Return the (X, Y) coordinate for the center point of the cell that contains the specified text.  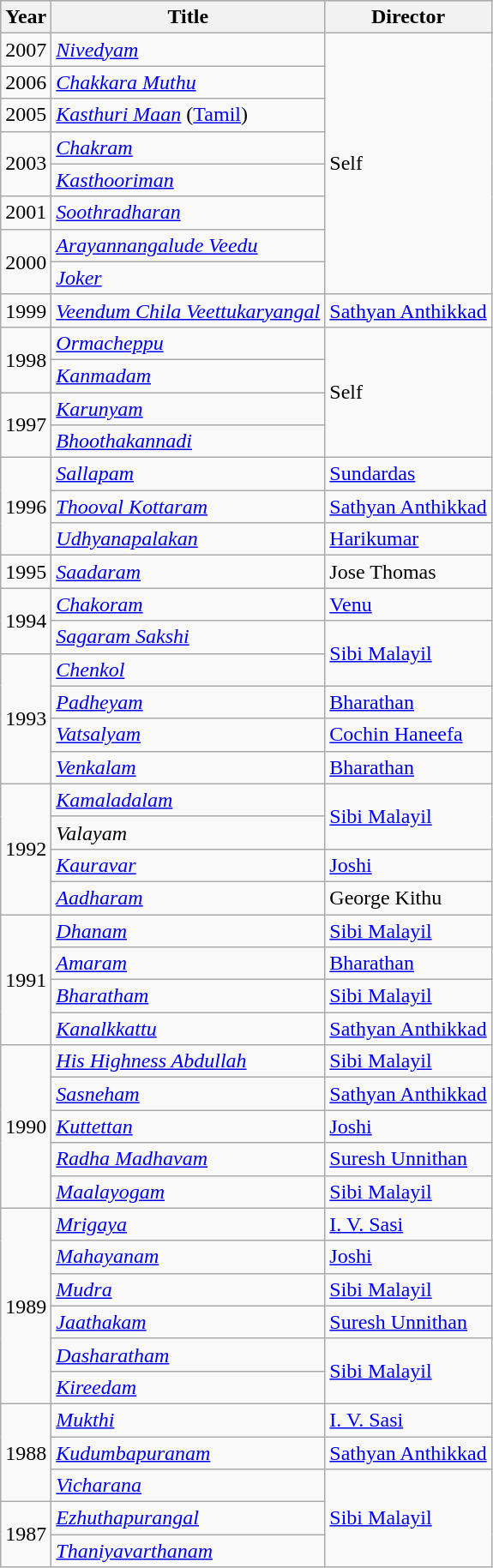
1991 (26, 979)
Kauravar (189, 865)
His Highness Abdullah (189, 1061)
1992 (26, 849)
Sundardas (408, 474)
Saadaram (189, 572)
2001 (26, 213)
George Kithu (408, 898)
Sasneham (189, 1094)
Director (408, 17)
Year (26, 17)
1990 (26, 1126)
Venu (408, 604)
Cochin Haneefa (408, 735)
Jaathakam (189, 1322)
Ormacheppu (189, 343)
Sallapam (189, 474)
1993 (26, 718)
1999 (26, 310)
Jose Thomas (408, 572)
2003 (26, 164)
Mrigaya (189, 1224)
Dhanam (189, 930)
Amaram (189, 964)
Chenkol (189, 670)
Kanmadam (189, 375)
Veendum Chila Veettukaryangal (189, 310)
Thaniyavarthanam (189, 1551)
2007 (26, 50)
2006 (26, 82)
Kamaladalam (189, 800)
Padheyam (189, 702)
Maalayogam (189, 1192)
2005 (26, 115)
Soothradharan (189, 213)
Bhoothakannadi (189, 442)
Kireedam (189, 1387)
Kasthooriman (189, 180)
1995 (26, 572)
Kuttettan (189, 1126)
2000 (26, 261)
Nivedyam (189, 50)
Arayannangalude Veedu (189, 245)
1988 (26, 1452)
Sagaram Sakshi (189, 637)
Kasthuri Maan (Tamil) (189, 115)
Kudumbapuranam (189, 1453)
Vicharana (189, 1486)
1996 (26, 507)
Dasharatham (189, 1355)
1997 (26, 425)
Kanalkkattu (189, 1029)
Radha Madhavam (189, 1159)
Ezhuthapurangal (189, 1518)
1989 (26, 1306)
Chakram (189, 147)
Venkalam (189, 767)
Udhyanapalakan (189, 539)
1987 (26, 1535)
Joker (189, 278)
Mudra (189, 1289)
Bharatham (189, 996)
Title (189, 17)
Aadharam (189, 898)
Mukthi (189, 1420)
Harikumar (408, 539)
Thooval Kottaram (189, 507)
Mahayanam (189, 1257)
1994 (26, 621)
Karunyam (189, 409)
Chakoram (189, 604)
Chakkara Muthu (189, 82)
Vatsalyam (189, 735)
1998 (26, 359)
Valayam (189, 832)
